Capture the cell that displays the provided text and extract its [X, Y] central coordinate. 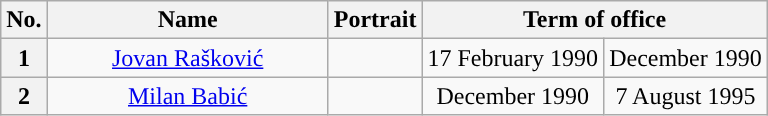
2 [24, 96]
Name [188, 20]
1 [24, 58]
Milan Babić [188, 96]
Term of office [594, 20]
Portrait [375, 20]
No. [24, 20]
17 February 1990 [513, 58]
Jovan Rašković [188, 58]
7 August 1995 [686, 96]
